Scan for the cell matching the given text and deliver its (x, y) coordinate at center. 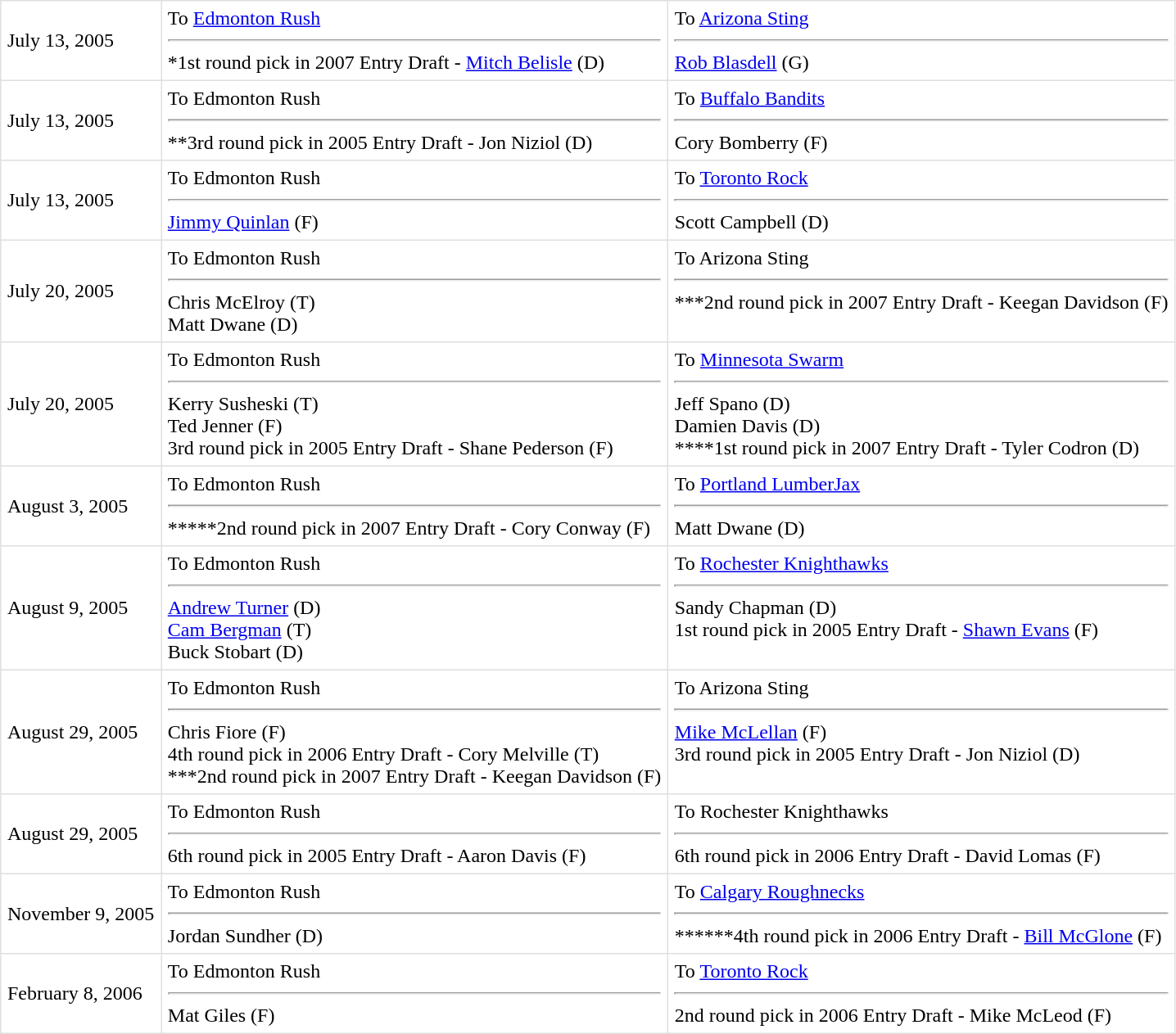
To Edmonton Rush 6th round pick in 2005 Entry Draft - Aaron Davis (F) (414, 834)
To Edmonton Rush Jordan Sundher (D) (414, 914)
November 9, 2005 (81, 914)
To Arizona Sting Rob Blasdell (G) (922, 41)
To Edmonton Rush **3rd round pick in 2005 Entry Draft - Jon Niziol (D) (414, 120)
To Edmonton Rush Chris McElroy (T) Matt Dwane (D) (414, 291)
To Edmonton Rush Mat Giles (F) (414, 994)
To Edmonton Rush Jimmy Quinlan (F) (414, 201)
To Rochester Knighthawks 6th round pick in 2006 Entry Draft - David Lomas (F) (922, 834)
August 9, 2005 (81, 608)
To Buffalo Bandits Cory Bomberry (F) (922, 120)
To Edmonton Rush Chris Fiore (F) 4th round pick in 2006 Entry Draft - Cory Melville (T) ***2nd round pick in 2007 Entry Draft - Keegan Davidson (F) (414, 732)
To Rochester Knighthawks Sandy Chapman (D) 1st round pick in 2005 Entry Draft - Shawn Evans (F) (922, 608)
To Edmonton Rush Kerry Susheski (T) Ted Jenner (F) 3rd round pick in 2005 Entry Draft - Shane Pederson (F) (414, 404)
To Arizona Sting ***2nd round pick in 2007 Entry Draft - Keegan Davidson (F) (922, 291)
To Edmonton Rush *1st round pick in 2007 Entry Draft - Mitch Belisle (D) (414, 41)
To Portland LumberJax Matt Dwane (D) (922, 506)
To Edmonton Rush *****2nd round pick in 2007 Entry Draft - Cory Conway (F) (414, 506)
To Calgary Roughnecks ******4th round pick in 2006 Entry Draft - Bill McGlone (F) (922, 914)
February 8, 2006 (81, 994)
August 3, 2005 (81, 506)
To Toronto Rock Scott Campbell (D) (922, 201)
To Toronto Rock 2nd round pick in 2006 Entry Draft - Mike McLeod (F) (922, 994)
To Minnesota Swarm Jeff Spano (D) Damien Davis (D) ****1st round pick in 2007 Entry Draft - Tyler Codron (D) (922, 404)
To Arizona Sting Mike McLellan (F) 3rd round pick in 2005 Entry Draft - Jon Niziol (D) (922, 732)
To Edmonton Rush Andrew Turner (D) Cam Bergman (T) Buck Stobart (D) (414, 608)
